Extract the (X, Y) coordinate from the center of the cell holding the provided text.  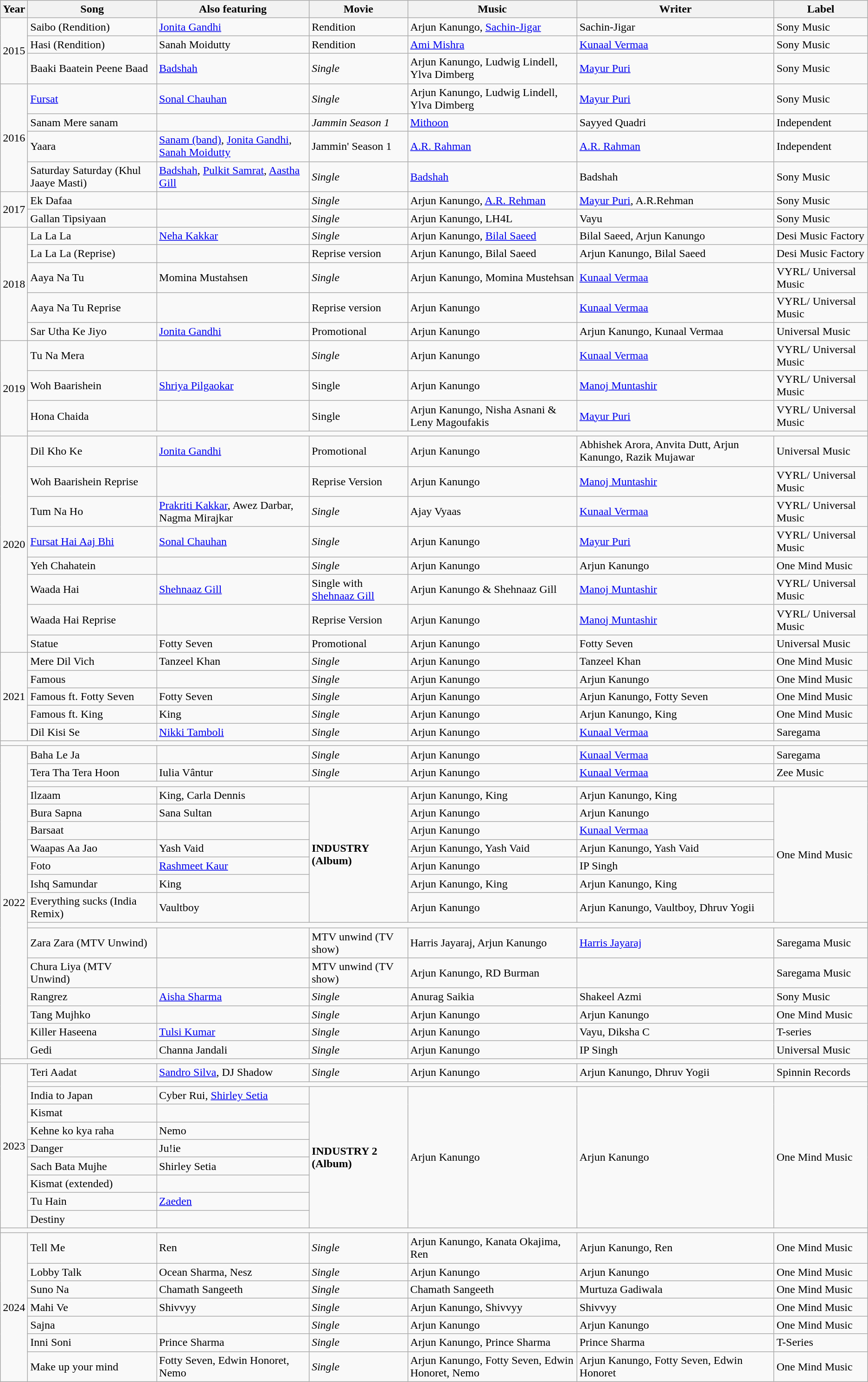
Sanam Mere sanam (92, 122)
Arjun Kanungo, Prince Sharma (492, 1343)
T-Series (821, 1343)
Dil Kisi Se (92, 732)
Arjun Kanungo, Sachin-Jigar (492, 27)
2021 (14, 696)
Murtuza Gadiwala (675, 1290)
Bilal Saeed, Arjun Kanungo (675, 236)
Writer (675, 9)
Arjun Kanungo, Fotty Seven, Edwin Honoret, Nemo (492, 1367)
Year (14, 9)
Saturday Saturday (Khul Jaaye Masti) (92, 176)
Mere Dil Vich (92, 661)
Ek Dafaa (92, 200)
Anurag Saikia (492, 997)
Sana Sultan (233, 813)
Neha Kakkar (233, 236)
Arjun Kanungo, Fotty Seven (675, 697)
Arjun Kanungo, A.R. Rehman (492, 200)
Zaeden (233, 1201)
Momina Mustahsen (233, 277)
Abhishek Arora, Anvita Dutt, Arjun Kanungo, Razik Mujawar (675, 451)
Rangrez (92, 997)
Shakeel Azmi (675, 997)
Woh Baarishein Reprise (92, 482)
T-series (821, 1032)
Iulia Vântur (233, 772)
Hona Chaida (92, 416)
Famous ft. King (92, 714)
Arjun Kanungo, Nisha Asnani & Leny Magoufakis (492, 416)
Ocean Sharma, Nesz (233, 1272)
Gedi (92, 1050)
Chura Liya (MTV Unwind) (92, 973)
Label (821, 9)
Lobby Talk (92, 1272)
Sanam (band), Jonita Gandhi, Sanah Moidutty (233, 147)
Sandro Silva, DJ Shadow (233, 1073)
Woh Baarishein (92, 386)
Sayyed Quadri (675, 122)
Aisha Sharma (233, 997)
Vayu (675, 218)
Prakriti Kakkar, Awez Darbar, Nagma Mirajkar (233, 511)
Kismat (extended) (92, 1183)
Ju!ie (233, 1148)
Arjun Kanungo, Vaultboy, Dhruv Yogii (675, 907)
Arjun Kanungo, Dhruv Yogii (675, 1073)
Barsaat (92, 830)
Nikki Tamboli (233, 732)
Aaya Na Tu (92, 277)
Arjun Kanungo, RD Burman (492, 973)
Music (492, 9)
Channa Jandali (233, 1050)
Waapas Aa Jao (92, 848)
Vaultboy (233, 907)
Waada Hai Reprise (92, 620)
Arjun Kanungo, Fotty Seven, Edwin Honoret (675, 1367)
2017 (14, 209)
Hasi (Rendition) (92, 45)
INDUSTRY (Album) (359, 855)
Arjun Kanungo, LH4L (492, 218)
Arjun Kanungo, Kanata Okajima, Ren (492, 1248)
Harris Jayaraj (675, 943)
2024 (14, 1307)
Baaki Baatein Peene Baad (92, 69)
Ren (233, 1248)
Yeh Chahatein (92, 566)
Bura Sapna (92, 813)
Gallan Tipsiyaan (92, 218)
2022 (14, 902)
2016 (14, 137)
Jammin' Season 1 (359, 147)
Baha Le Ja (92, 755)
Mahi Ve (92, 1307)
Mithoon (492, 122)
Famous (92, 679)
Saibo (Rendition) (92, 27)
Arjun Kanungo, Shivvyy (492, 1307)
2015 (14, 51)
Sachin-Jigar (675, 27)
2018 (14, 283)
Jammin Season 1 (359, 122)
Movie (359, 9)
Everything sucks (India Remix) (92, 907)
Sanah Moidutty (233, 45)
Sajna (92, 1325)
Danger (92, 1148)
Nemo (233, 1131)
INDUSTRY 2 (Album) (359, 1157)
Ajay Vyaas (492, 511)
2023 (14, 1146)
Also featuring (233, 9)
Spinnin Records (821, 1073)
Ami Mishra (492, 45)
Famous ft. Fotty Seven (92, 697)
La La La (92, 236)
Fursat Hai Aaj Bhi (92, 542)
Tu Na Mera (92, 355)
Zara Zara (MTV Unwind) (92, 943)
2019 (14, 388)
Fotty Seven, Edwin Honoret, Nemo (233, 1367)
Kismat (92, 1113)
Single with Shehnaaz Gill (359, 589)
Shehnaaz Gill (233, 589)
Shirley Setia (233, 1166)
2020 (14, 544)
Cyber Rui, Shirley Setia (233, 1095)
Vayu, Diksha C (675, 1032)
Fursat (92, 98)
Sach Bata Mujhe (92, 1166)
Zee Music (821, 772)
Harris Jayaraj, Arjun Kanungo (492, 943)
Tum Na Ho (92, 511)
Badshah, Pulkit Samrat, Aastha Gill (233, 176)
Aaya Na Tu Reprise (92, 308)
India to Japan (92, 1095)
Tulsi Kumar (233, 1032)
Arjun Kanungo, Kunaal Vermaa (675, 332)
Inni Soni (92, 1343)
Statue (92, 643)
Dil Kho Ke (92, 451)
Ishq Samundar (92, 883)
Yaara (92, 147)
Mayur Puri, A.R.Rehman (675, 200)
Tera Tha Tera Hoon (92, 772)
Tu Hain (92, 1201)
Teri Aadat (92, 1073)
Rashmeet Kaur (233, 866)
Ilzaam (92, 795)
Tell Me (92, 1248)
Waada Hai (92, 589)
Destiny (92, 1219)
Kehne ko kya raha (92, 1131)
Song (92, 9)
Arjun Kanungo, Momina Mustehsan (492, 277)
King, Carla Dennis (233, 795)
Shriya Pilgaokar (233, 386)
La La La (Reprise) (92, 253)
Arjun Kanungo, Ren (675, 1248)
Tang Mujhko (92, 1015)
Killer Haseena (92, 1032)
Arjun Kanungo & Shehnaaz Gill (492, 589)
Yash Vaid (233, 848)
Make up your mind (92, 1367)
Foto (92, 866)
Suno Na (92, 1290)
Sar Utha Ke Jiyo (92, 332)
